Find where the given text appears and provide that cell's center as (X, Y) coordinate. 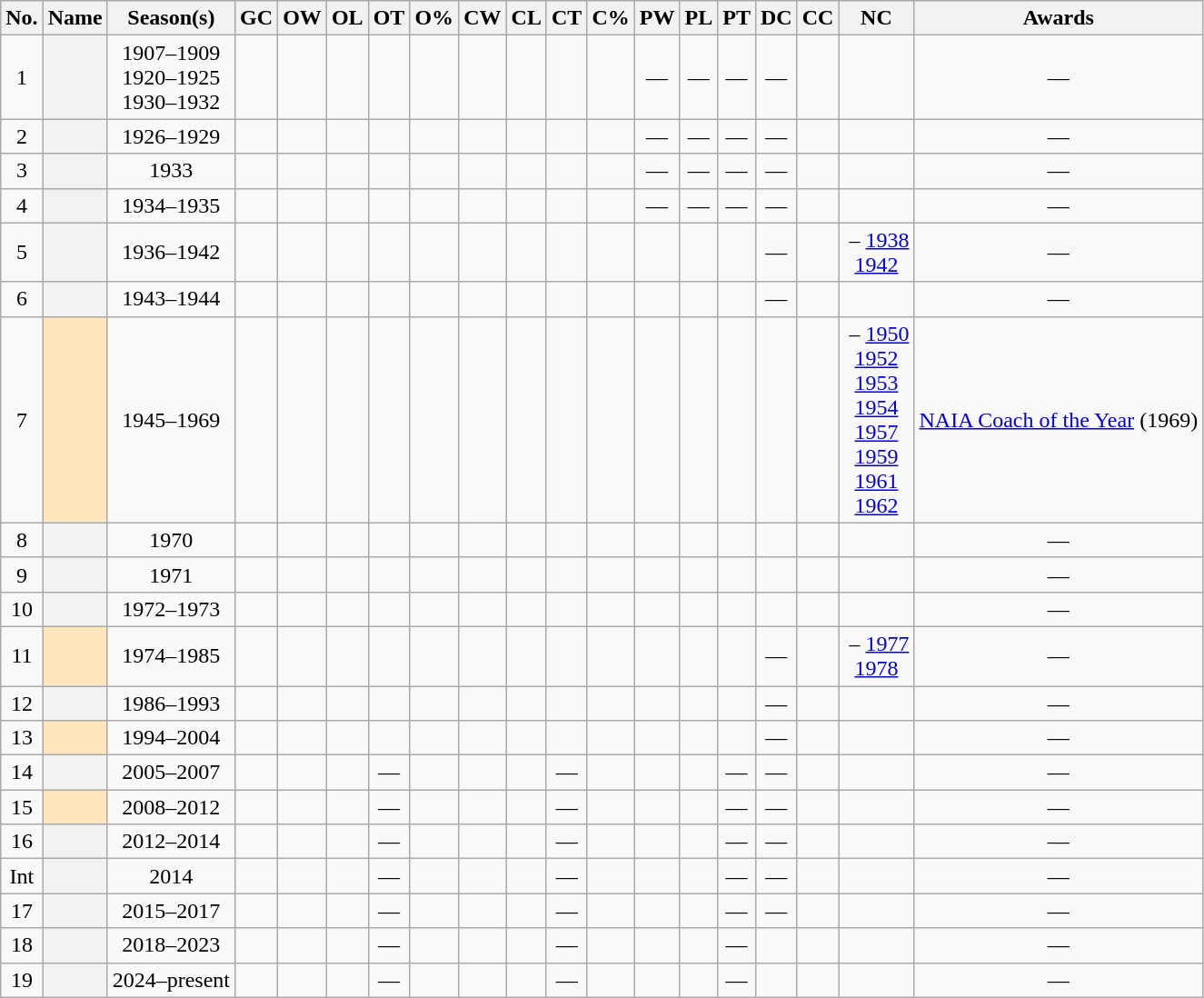
2008–2012 (171, 807)
Int (22, 876)
1907–19091920–19251930–1932 (171, 77)
1971 (171, 574)
2018–2023 (171, 945)
9 (22, 574)
GC (256, 18)
2005–2007 (171, 773)
1933 (171, 171)
CC (818, 18)
– 19381942 (876, 253)
PL (699, 18)
O% (434, 18)
6 (22, 299)
CL (526, 18)
C% (611, 18)
13 (22, 738)
3 (22, 171)
5 (22, 253)
1970 (171, 540)
11 (22, 656)
17 (22, 911)
No. (22, 18)
OT (389, 18)
2 (22, 136)
7 (22, 420)
1974–1985 (171, 656)
– 19771978 (876, 656)
Awards (1059, 18)
1945–1969 (171, 420)
OW (303, 18)
1972–1973 (171, 609)
CW (483, 18)
1936–1942 (171, 253)
18 (22, 945)
10 (22, 609)
15 (22, 807)
1986–1993 (171, 703)
PT (737, 18)
12 (22, 703)
NAIA Coach of the Year (1969) (1059, 420)
1934–1935 (171, 205)
Name (75, 18)
DC (776, 18)
PW (657, 18)
2015–2017 (171, 911)
OL (347, 18)
NC (876, 18)
1943–1944 (171, 299)
14 (22, 773)
2024–present (171, 980)
Season(s) (171, 18)
CT (566, 18)
1926–1929 (171, 136)
19 (22, 980)
1994–2004 (171, 738)
2012–2014 (171, 842)
2014 (171, 876)
8 (22, 540)
– 19501952195319541957195919611962 (876, 420)
1 (22, 77)
4 (22, 205)
16 (22, 842)
